Determine the [x, y] coordinate at the center of the cell enclosing the given text.  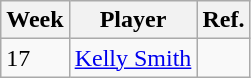
17 [35, 58]
Ref. [224, 20]
Player [133, 20]
Week [35, 20]
Kelly Smith [133, 58]
